Scan for the cell matching the given text and deliver its [x, y] coordinate at center. 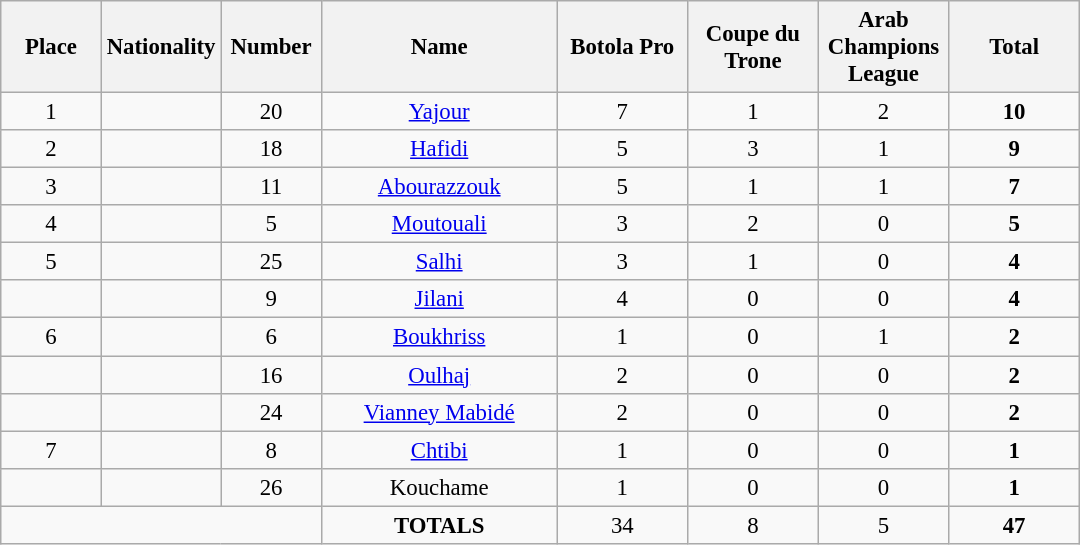
18 [272, 149]
Hafidi [439, 149]
Oulhaj [439, 375]
Abourazzouk [439, 187]
Number [272, 47]
47 [1014, 525]
Kouchame [439, 487]
Chtibi [439, 450]
Coupe du Trone [754, 47]
Yajour [439, 112]
Place [52, 47]
Salhi [439, 262]
Total [1014, 47]
20 [272, 112]
34 [622, 525]
Boukhriss [439, 337]
11 [272, 187]
24 [272, 412]
Name [439, 47]
Jilani [439, 299]
16 [272, 375]
Moutouali [439, 224]
Arab Champions League [884, 47]
10 [1014, 112]
25 [272, 262]
Nationality [160, 47]
TOTALS [439, 525]
Vianney Mabidé [439, 412]
Botola Pro [622, 47]
26 [272, 487]
